Scan for the cell matching the given text and deliver its (x, y) coordinate at center. 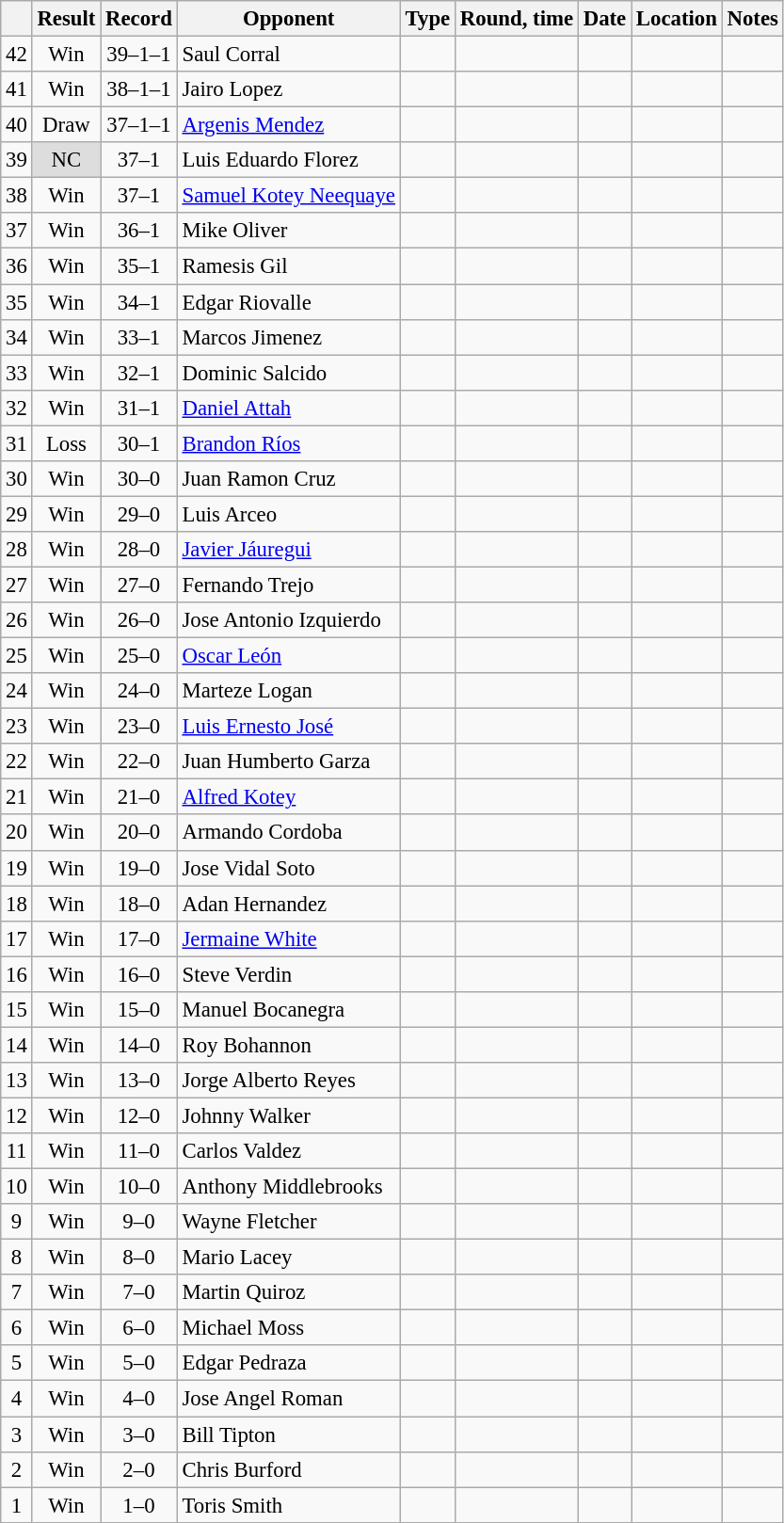
38–1–1 (139, 89)
11–0 (139, 1151)
30 (17, 479)
6–0 (139, 1328)
5–0 (139, 1364)
27–0 (139, 585)
6 (17, 1328)
Wayne Fletcher (288, 1222)
33–1 (139, 337)
35–1 (139, 266)
34–1 (139, 302)
37–1–1 (139, 125)
19 (17, 868)
8 (17, 1258)
7–0 (139, 1292)
Adan Hernandez (288, 904)
42 (17, 55)
28–0 (139, 550)
40 (17, 125)
NC (66, 160)
Jermaine White (288, 938)
Daniel Attah (288, 408)
Brandon Ríos (288, 443)
7 (17, 1292)
24 (17, 691)
Mario Lacey (288, 1258)
33 (17, 373)
17–0 (139, 938)
17 (17, 938)
Martin Quiroz (288, 1292)
28 (17, 550)
Marteze Logan (288, 691)
Fernando Trejo (288, 585)
23–0 (139, 727)
22–0 (139, 761)
18–0 (139, 904)
1 (17, 1505)
Jairo Lopez (288, 89)
Jose Angel Roman (288, 1399)
38 (17, 196)
15–0 (139, 1010)
3 (17, 1435)
11 (17, 1151)
Draw (66, 125)
Location (678, 19)
Round, time (518, 19)
Argenis Mendez (288, 125)
16–0 (139, 974)
35 (17, 302)
36–1 (139, 231)
22 (17, 761)
Steve Verdin (288, 974)
36 (17, 266)
5 (17, 1364)
15 (17, 1010)
Jorge Alberto Reyes (288, 1081)
Saul Corral (288, 55)
29 (17, 514)
Ramesis Gil (288, 266)
21 (17, 797)
Alfred Kotey (288, 797)
Mike Oliver (288, 231)
18 (17, 904)
Record (139, 19)
Luis Eduardo Florez (288, 160)
32–1 (139, 373)
27 (17, 585)
20–0 (139, 833)
Opponent (288, 19)
Toris Smith (288, 1505)
Date (604, 19)
8–0 (139, 1258)
Juan Ramon Cruz (288, 479)
13–0 (139, 1081)
Jose Antonio Izquierdo (288, 620)
Samuel Kotey Neequaye (288, 196)
39 (17, 160)
Juan Humberto Garza (288, 761)
14–0 (139, 1045)
3–0 (139, 1435)
Loss (66, 443)
19–0 (139, 868)
Javier Jáuregui (288, 550)
26–0 (139, 620)
Jose Vidal Soto (288, 868)
Marcos Jimenez (288, 337)
2–0 (139, 1469)
20 (17, 833)
Johnny Walker (288, 1115)
Manuel Bocanegra (288, 1010)
24–0 (139, 691)
Chris Burford (288, 1469)
Luis Arceo (288, 514)
12–0 (139, 1115)
25 (17, 656)
10 (17, 1187)
1–0 (139, 1505)
Type (427, 19)
2 (17, 1469)
31–1 (139, 408)
12 (17, 1115)
31 (17, 443)
Armando Cordoba (288, 833)
Notes (753, 19)
Roy Bohannon (288, 1045)
Edgar Riovalle (288, 302)
16 (17, 974)
Anthony Middlebrooks (288, 1187)
Dominic Salcido (288, 373)
Luis Ernesto José (288, 727)
41 (17, 89)
34 (17, 337)
14 (17, 1045)
30–1 (139, 443)
Edgar Pedraza (288, 1364)
4 (17, 1399)
Michael Moss (288, 1328)
9–0 (139, 1222)
32 (17, 408)
26 (17, 620)
13 (17, 1081)
29–0 (139, 514)
21–0 (139, 797)
Carlos Valdez (288, 1151)
37 (17, 231)
30–0 (139, 479)
Bill Tipton (288, 1435)
10–0 (139, 1187)
4–0 (139, 1399)
Result (66, 19)
25–0 (139, 656)
9 (17, 1222)
Oscar León (288, 656)
39–1–1 (139, 55)
23 (17, 727)
